Locate the cell with the specified text and output its [x, y] center coordinate. 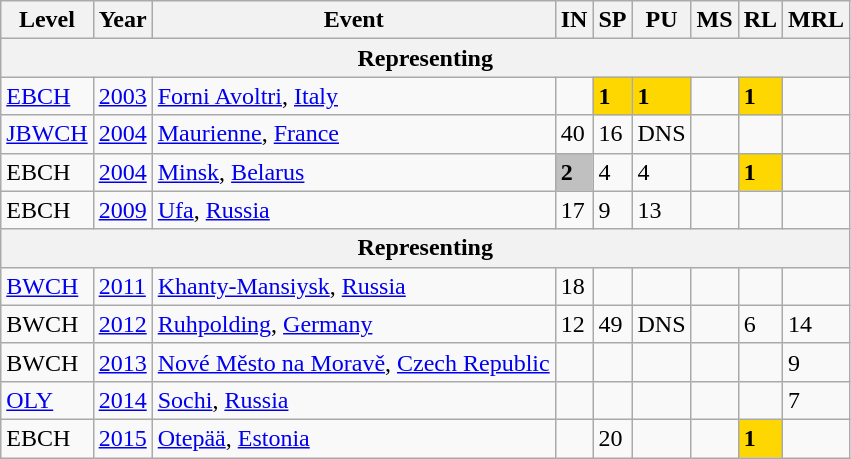
49 [612, 324]
2015 [122, 438]
Maurienne, France [354, 134]
13 [662, 210]
JBWCH [47, 134]
Khanty-Mansiysk, Russia [354, 286]
2003 [122, 96]
2014 [122, 400]
RL [760, 20]
Otepää, Estonia [354, 438]
IN [574, 20]
14 [816, 324]
2011 [122, 286]
Sochi, Russia [354, 400]
18 [574, 286]
16 [612, 134]
Nové Město na Moravě, Czech Republic [354, 362]
PU [662, 20]
Year [122, 20]
2013 [122, 362]
40 [574, 134]
SP [612, 20]
MS [714, 20]
2009 [122, 210]
2 [574, 172]
Ufa, Russia [354, 210]
17 [574, 210]
20 [612, 438]
12 [574, 324]
OLY [47, 400]
Level [47, 20]
Minsk, Belarus [354, 172]
7 [816, 400]
Ruhpolding, Germany [354, 324]
2012 [122, 324]
6 [760, 324]
Event [354, 20]
Forni Avoltri, Italy [354, 96]
MRL [816, 20]
